Extract the (X, Y) coordinate from the center of the cell holding the provided text.  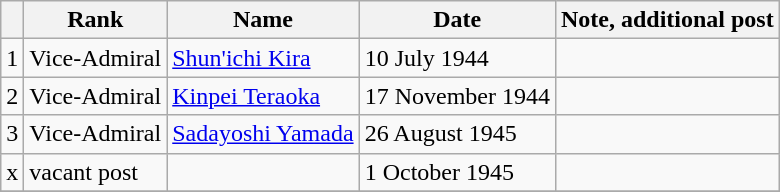
Note, additional post (667, 20)
Kinpei Teraoka (263, 96)
3 (12, 134)
Shun'ichi Kira (263, 58)
vacant post (96, 172)
x (12, 172)
10 July 1944 (457, 58)
2 (12, 96)
Rank (96, 20)
1 (12, 58)
1 October 1945 (457, 172)
Sadayoshi Yamada (263, 134)
26 August 1945 (457, 134)
17 November 1944 (457, 96)
Name (263, 20)
Date (457, 20)
